Return (x, y) of the center of cell containing provided text 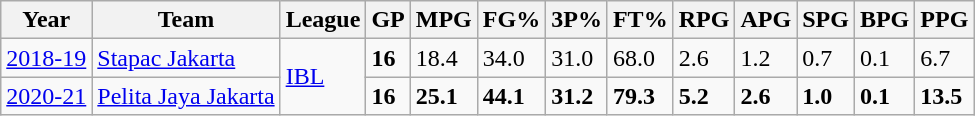
PPG (944, 20)
FG% (511, 20)
34.0 (511, 58)
2018-19 (46, 58)
Team (186, 20)
5.2 (704, 96)
31.0 (577, 58)
44.1 (511, 96)
1.2 (766, 58)
FT% (640, 20)
Stapac Jakarta (186, 58)
0.7 (826, 58)
3P% (577, 20)
13.5 (944, 96)
68.0 (640, 58)
League (323, 20)
6.7 (944, 58)
IBL (323, 77)
GP (388, 20)
Pelita Jaya Jakarta (186, 96)
2020-21 (46, 96)
79.3 (640, 96)
31.2 (577, 96)
RPG (704, 20)
APG (766, 20)
Year (46, 20)
1.0 (826, 96)
MPG (444, 20)
SPG (826, 20)
BPG (884, 20)
25.1 (444, 96)
18.4 (444, 58)
